Return [x, y] of the center of cell containing provided text 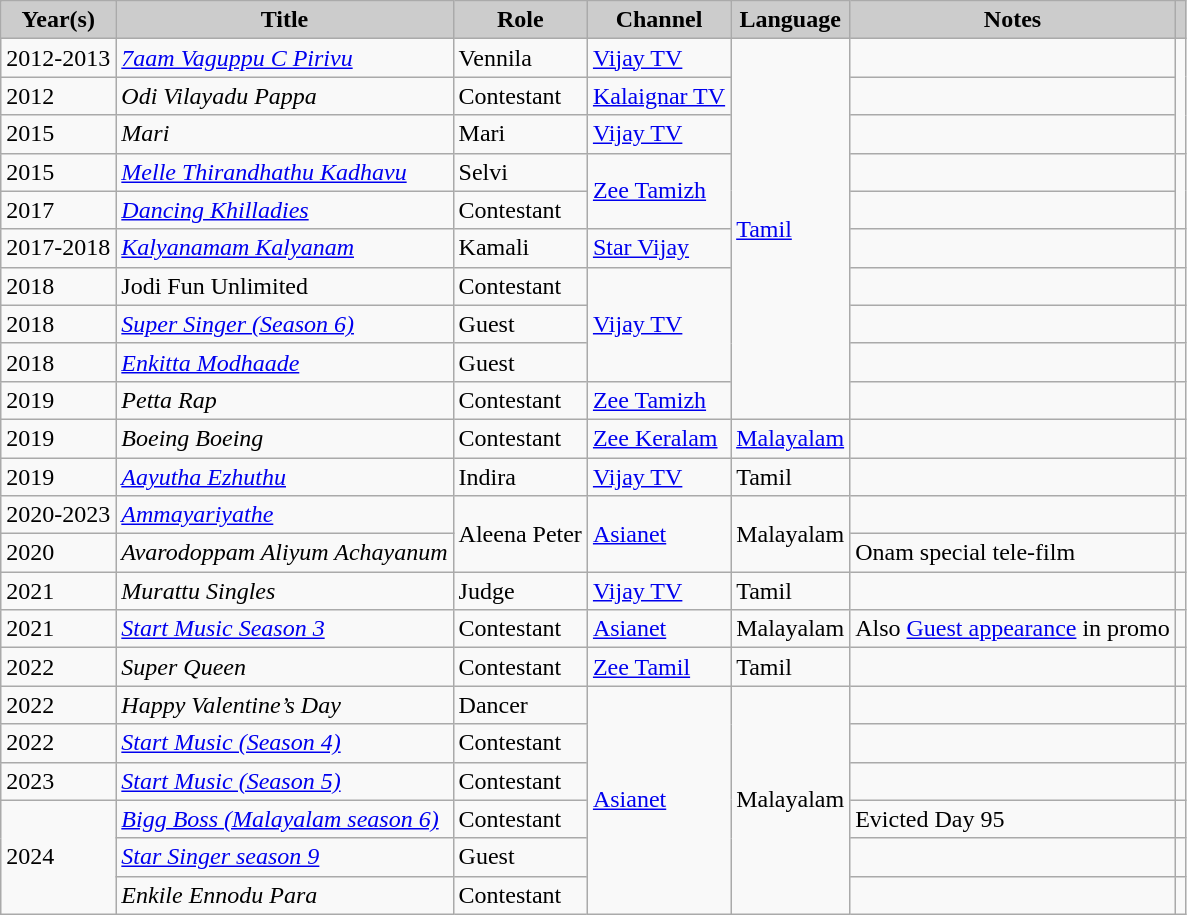
Kalyanamam Kalyanam [284, 248]
2012 [58, 96]
Enkitta Modhaade [284, 362]
2020-2023 [58, 515]
Language [790, 20]
Bigg Boss (Malayalam season 6) [284, 819]
Also Guest appearance in promo [1013, 629]
Boeing Boeing [284, 438]
Kamali [520, 248]
Notes [1013, 20]
Happy Valentine’s Day [284, 705]
Star Singer season 9 [284, 857]
Channel [658, 20]
Ammayariyathe [284, 515]
Role [520, 20]
Enkile Ennodu Para [284, 895]
Title [284, 20]
Dancer [520, 705]
2020 [58, 553]
Super Queen [284, 667]
Judge [520, 591]
Selvi [520, 172]
7aam Vaguppu C Pirivu [284, 58]
Onam special tele-film [1013, 553]
Vennila [520, 58]
Murattu Singles [284, 591]
Avarodoppam Aliyum Achayanum [284, 553]
Star Vijay [658, 248]
Start Music (Season 4) [284, 743]
Dancing Khilladies [284, 210]
Start Music (Season 5) [284, 781]
2024 [58, 857]
Zee Keralam [658, 438]
Petta Rap [284, 400]
Aayutha Ezhuthu [284, 477]
Aleena Peter [520, 534]
Super Singer (Season 6) [284, 324]
Indira [520, 477]
Jodi Fun Unlimited [284, 286]
Evicted Day 95 [1013, 819]
2017-2018 [58, 248]
Melle Thirandhathu Kadhavu [284, 172]
Year(s) [58, 20]
2012-2013 [58, 58]
Kalaignar TV [658, 96]
Zee Tamil [658, 667]
Start Music Season 3 [284, 629]
2017 [58, 210]
Odi Vilayadu Pappa [284, 96]
2023 [58, 781]
